For the text-containing cell, return its midpoint in [X, Y] coordinate format. 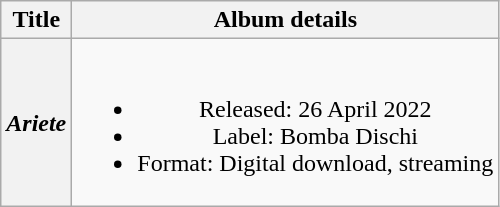
Album details [286, 20]
Ariete [36, 122]
Released: 26 April 2022Label: Bomba DischiFormat: Digital download, streaming [286, 122]
Title [36, 20]
